Provide the [X, Y] coordinate of the cell's center where the given text is located.  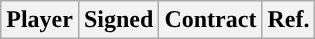
Contract [210, 20]
Player [40, 20]
Signed [118, 20]
Ref. [288, 20]
